Determine the (X, Y) coordinate at the center of the cell enclosing the given text.  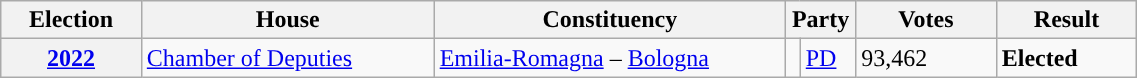
PD (828, 58)
2022 (72, 58)
Constituency (610, 20)
Party (821, 20)
Election (72, 20)
Votes (926, 20)
Elected (1066, 58)
Chamber of Deputies (288, 58)
House (288, 20)
93,462 (926, 58)
Emilia-Romagna – Bologna (610, 58)
Result (1066, 20)
